Search for the cell housing the specified text and yield its [x, y] center coordinate. 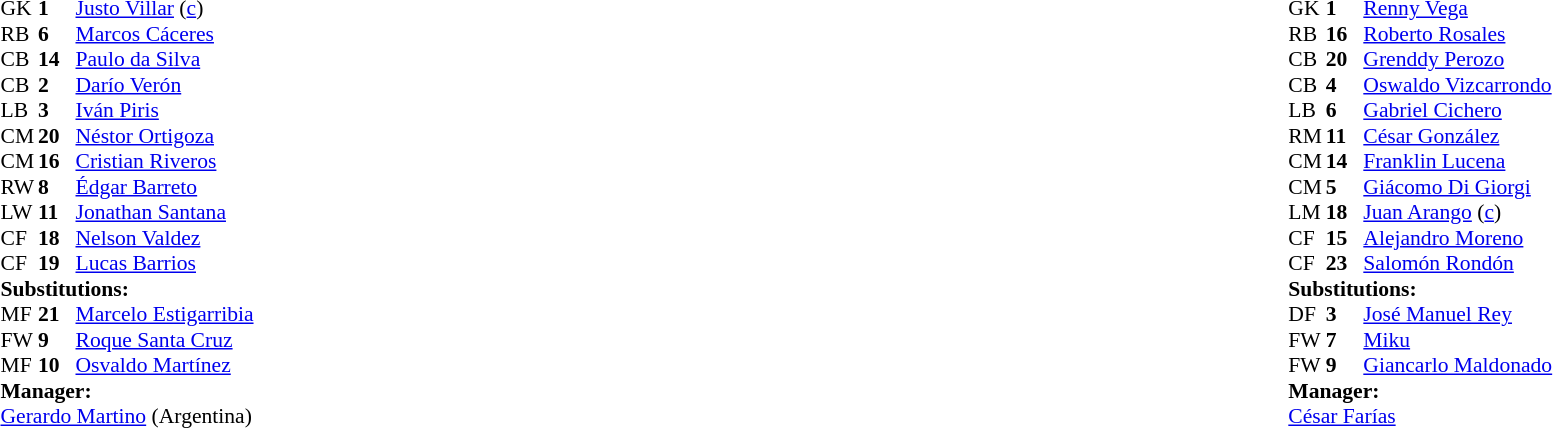
19 [57, 263]
Osvaldo Martínez [165, 365]
Oswaldo Vizcarrondo [1458, 85]
Roque Santa Cruz [165, 340]
23 [1345, 263]
Gabriel Cichero [1458, 111]
Darío Verón [165, 85]
Paulo da Silva [165, 59]
2 [57, 85]
LW [19, 213]
Franklin Lucena [1458, 161]
Salomón Rondón [1458, 263]
Miku [1458, 340]
José Manuel Rey [1458, 315]
DF [1307, 315]
Iván Piris [165, 111]
Nelson Valdez [165, 238]
RW [19, 187]
Cristian Riveros [165, 161]
7 [1345, 340]
Juan Arango (c) [1458, 213]
César González [1458, 136]
10 [57, 365]
8 [57, 187]
5 [1345, 187]
Jonathan Santana [165, 213]
15 [1345, 238]
Édgar Barreto [165, 187]
Marcos Cáceres [165, 34]
Lucas Barrios [165, 263]
Marcelo Estigarribia [165, 315]
Néstor Ortigoza [165, 136]
Alejandro Moreno [1458, 238]
Giancarlo Maldonado [1458, 365]
RM [1307, 136]
Roberto Rosales [1458, 34]
LM [1307, 213]
Grenddy Perozo [1458, 59]
21 [57, 315]
4 [1345, 85]
Giácomo Di Giorgi [1458, 187]
